Provide the [x, y] coordinate of the cell's center where the given text is located.  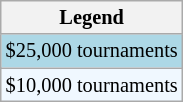
Legend [92, 17]
$10,000 tournaments [92, 85]
$25,000 tournaments [92, 51]
